Find where the given text appears and provide that cell's center as (x, y) coordinate. 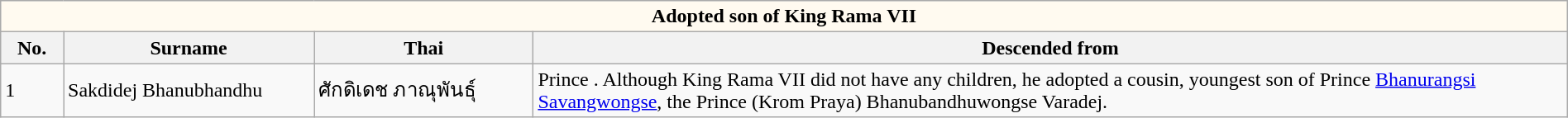
Thai (423, 48)
ศักดิเดช ภาณุพันธุ์ (423, 91)
No. (32, 48)
Adopted son of King Rama VII (784, 17)
1 (32, 91)
Surname (189, 48)
Sakdidej Bhanubhandhu (189, 91)
Descended from (1050, 48)
